Scan for the cell matching the given text and deliver its (x, y) coordinate at center. 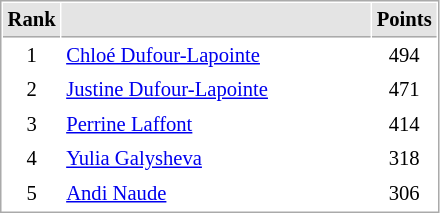
Rank (32, 20)
Perrine Laffont (216, 124)
494 (404, 56)
Andi Naude (216, 194)
306 (404, 194)
318 (404, 158)
Yulia Galysheva (216, 158)
Chloé Dufour-Lapointe (216, 56)
Justine Dufour-Lapointe (216, 90)
2 (32, 90)
4 (32, 158)
3 (32, 124)
414 (404, 124)
1 (32, 56)
5 (32, 194)
Points (404, 20)
471 (404, 90)
